Pinpoint the cell where the given text exists, returning its [X, Y] midpoint coordinate. 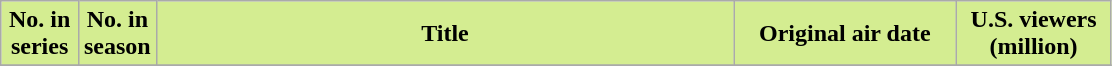
No. inseason [117, 34]
U.S. viewers(million) [1034, 34]
Title [445, 34]
Original air date [845, 34]
No. inseries [40, 34]
